Extract the (x, y) coordinate from the center of the cell holding the provided text.  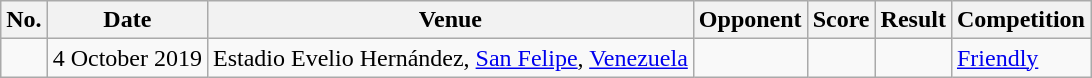
Opponent (750, 20)
Competition (1020, 20)
No. (24, 20)
Friendly (1020, 58)
Date (127, 20)
Score (841, 20)
4 October 2019 (127, 58)
Venue (451, 20)
Estadio Evelio Hernández, San Felipe, Venezuela (451, 58)
Result (913, 20)
